Scan for the cell matching the given text and deliver its [x, y] coordinate at center. 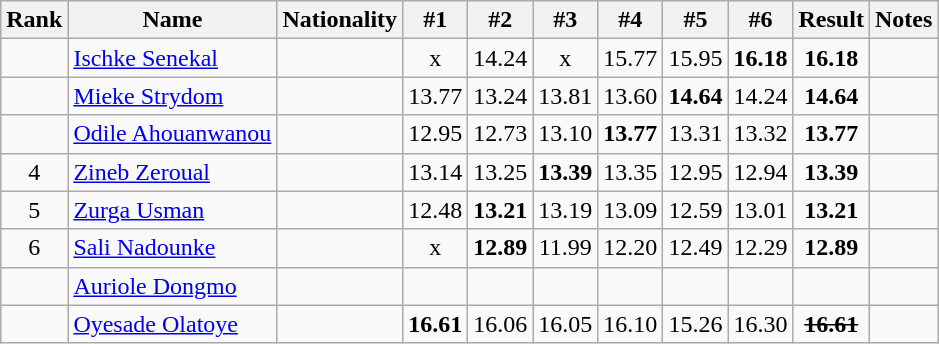
Odile Ahouanwanou [172, 134]
#4 [630, 20]
15.77 [630, 58]
#6 [760, 20]
12.29 [760, 248]
13.81 [566, 96]
5 [34, 210]
16.05 [566, 324]
13.24 [500, 96]
13.01 [760, 210]
Nationality [340, 20]
16.30 [760, 324]
Rank [34, 20]
16.06 [500, 324]
6 [34, 248]
13.60 [630, 96]
Result [831, 20]
13.35 [630, 172]
13.19 [566, 210]
Name [172, 20]
15.95 [696, 58]
16.10 [630, 324]
13.31 [696, 134]
13.14 [436, 172]
11.99 [566, 248]
12.20 [630, 248]
Zurga Usman [172, 210]
Ischke Senekal [172, 58]
#3 [566, 20]
Sali Nadounke [172, 248]
12.59 [696, 210]
13.32 [760, 134]
Notes [903, 20]
15.26 [696, 324]
Auriole Dongmo [172, 286]
12.48 [436, 210]
#5 [696, 20]
12.94 [760, 172]
12.49 [696, 248]
Zineb Zeroual [172, 172]
13.10 [566, 134]
13.25 [500, 172]
4 [34, 172]
Mieke Strydom [172, 96]
12.73 [500, 134]
13.09 [630, 210]
#2 [500, 20]
#1 [436, 20]
Oyesade Olatoye [172, 324]
